Scan for the cell matching the given text and deliver its [X, Y] coordinate at center. 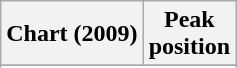
Chart (2009) [72, 34]
Peakposition [189, 34]
